From the cell containing the given text, extract its center point as [X, Y] coordinate. 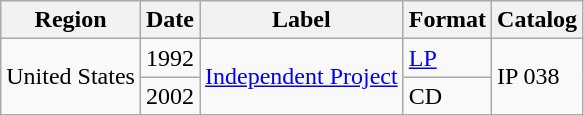
LP [447, 58]
2002 [170, 96]
Date [170, 20]
CD [447, 96]
Independent Project [302, 77]
Format [447, 20]
1992 [170, 58]
Catalog [538, 20]
United States [71, 77]
IP 038 [538, 77]
Region [71, 20]
Label [302, 20]
